Extract the [X, Y] coordinate from the center of the cell holding the provided text.  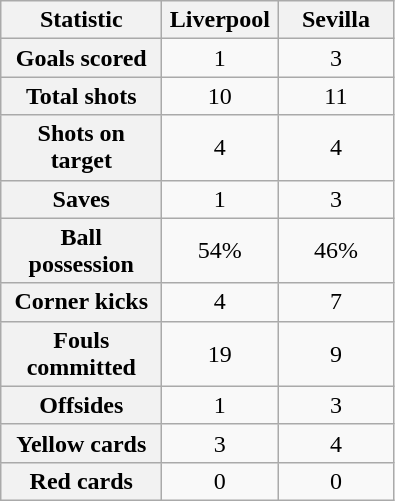
10 [220, 96]
Corner kicks [82, 302]
7 [336, 302]
Offsides [82, 405]
19 [220, 354]
11 [336, 96]
Shots on target [82, 148]
Liverpool [220, 20]
Ball possession [82, 250]
Goals scored [82, 58]
Saves [82, 199]
Total shots [82, 96]
Sevilla [336, 20]
Yellow cards [82, 443]
46% [336, 250]
Fouls committed [82, 354]
54% [220, 250]
9 [336, 354]
Statistic [82, 20]
Red cards [82, 481]
